Return [X, Y] of the center of cell containing provided text 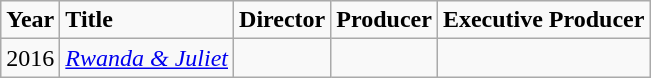
2016 [30, 58]
Executive Producer [544, 20]
Title [147, 20]
Year [30, 20]
Rwanda & Juliet [147, 58]
Producer [384, 20]
Director [282, 20]
